Identify which cell holds the provided text, then report its [x, y] central coordinate. 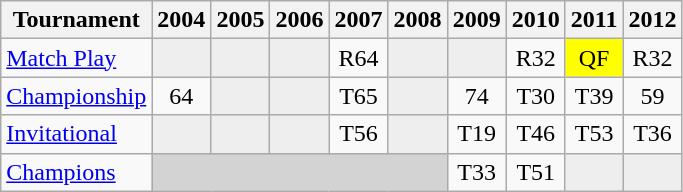
T46 [536, 134]
Match Play [76, 58]
2011 [594, 20]
QF [594, 58]
T36 [652, 134]
2004 [182, 20]
74 [476, 96]
T65 [358, 96]
T51 [536, 172]
T56 [358, 134]
2008 [418, 20]
Champions [76, 172]
64 [182, 96]
T33 [476, 172]
R64 [358, 58]
T53 [594, 134]
2006 [300, 20]
2012 [652, 20]
T19 [476, 134]
59 [652, 96]
T30 [536, 96]
2010 [536, 20]
Championship [76, 96]
2005 [240, 20]
Invitational [76, 134]
T39 [594, 96]
Tournament [76, 20]
2007 [358, 20]
2009 [476, 20]
